Pinpoint the cell where the given text exists, returning its (x, y) midpoint coordinate. 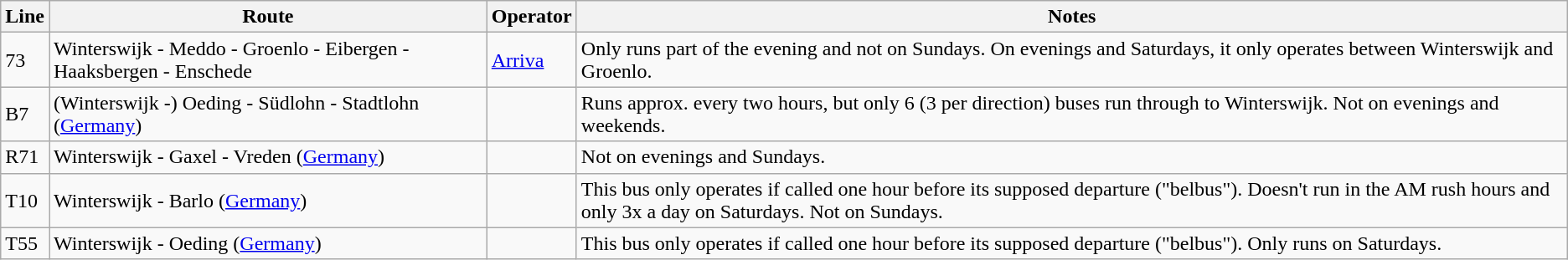
Runs approx. every two hours, but only 6 (3 per direction) buses run through to Winterswijk. Not on evenings and weekends. (1072, 114)
Line (25, 17)
Operator (531, 17)
T10 (25, 201)
Winterswijk - Gaxel - Vreden (Germany) (268, 157)
Arriva (531, 60)
Winterswijk - Meddo - Groenlo - Eibergen - Haaksbergen - Enschede (268, 60)
Only runs part of the evening and not on Sundays. On evenings and Saturdays, it only operates between Winterswijk and Groenlo. (1072, 60)
Winterswijk - Oeding (Germany) (268, 243)
This bus only operates if called one hour before its supposed departure ("belbus"). Only runs on Saturdays. (1072, 243)
B7 (25, 114)
(Winterswijk -) Oeding - Südlohn - Stadtlohn (Germany) (268, 114)
R71 (25, 157)
Route (268, 17)
Winterswijk - Barlo (Germany) (268, 201)
73 (25, 60)
Notes (1072, 17)
Not on evenings and Sundays. (1072, 157)
T55 (25, 243)
